Output the (X, Y) coordinate of the center of the cell containing the given text.  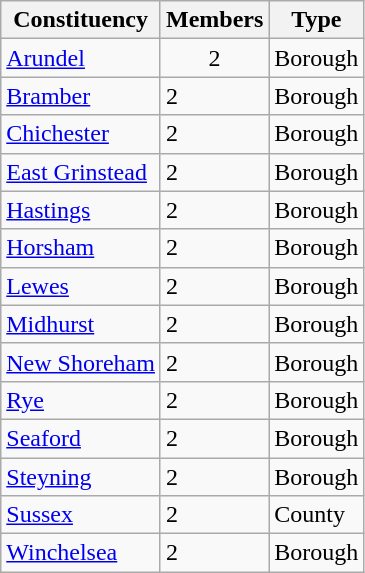
Horsham (81, 248)
County (316, 515)
Lewes (81, 286)
New Shoreham (81, 362)
Steyning (81, 477)
Midhurst (81, 324)
Sussex (81, 515)
Rye (81, 400)
East Grinstead (81, 172)
Seaford (81, 438)
Arundel (81, 58)
Bramber (81, 96)
Type (316, 20)
Constituency (81, 20)
Members (214, 20)
Hastings (81, 210)
Chichester (81, 134)
Winchelsea (81, 553)
